Determine the (X, Y) coordinate at the center of the cell enclosing the given text.  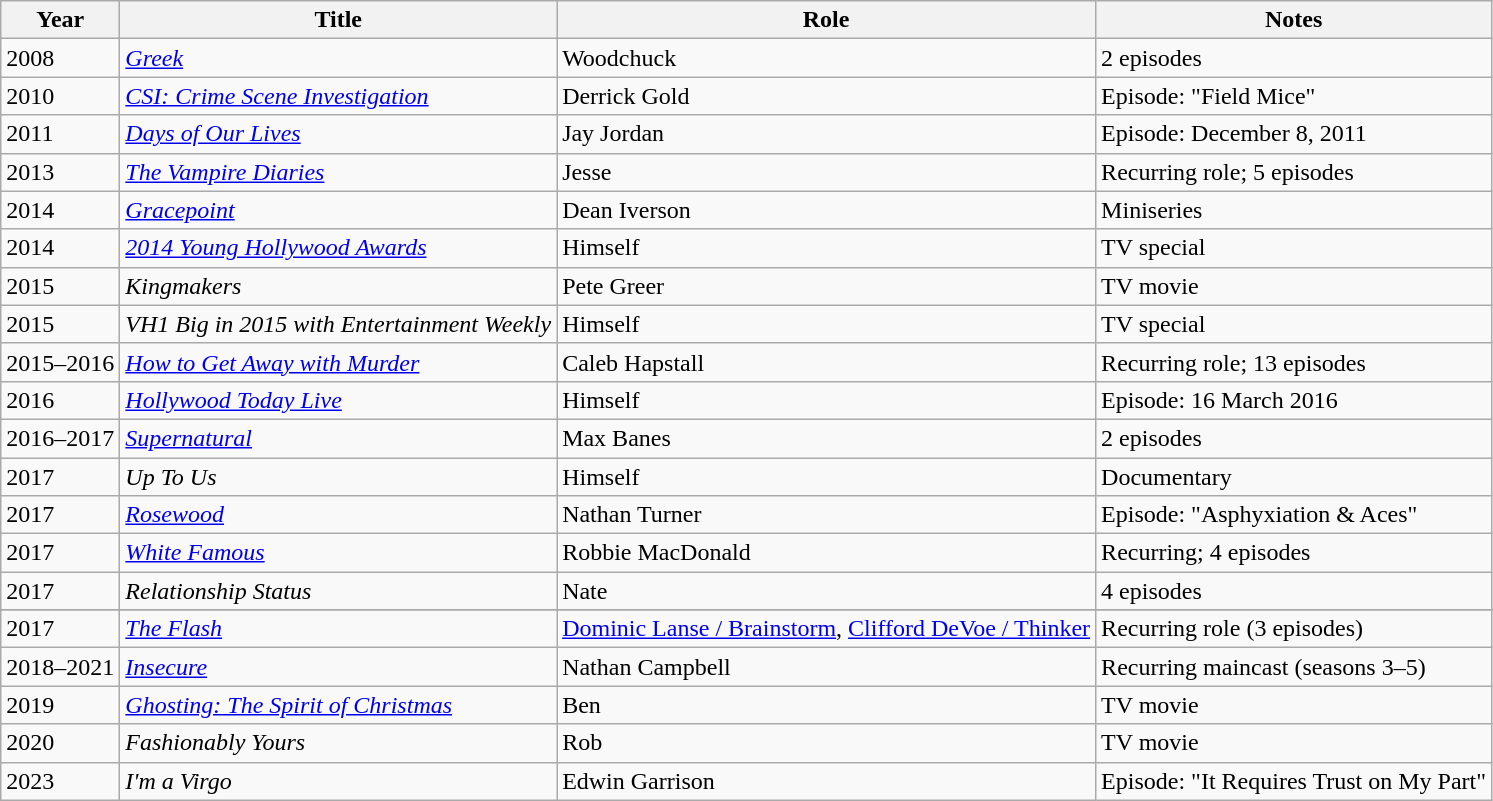
Year (60, 20)
Insecure (338, 667)
Rosewood (338, 515)
Recurring role; 5 episodes (1294, 172)
2020 (60, 743)
Episode: "It Requires Trust on My Part" (1294, 781)
I'm a Virgo (338, 781)
Nathan Campbell (826, 667)
Woodchuck (826, 58)
Gracepoint (338, 210)
Jesse (826, 172)
2013 (60, 172)
The Flash (338, 629)
How to Get Away with Murder (338, 362)
4 episodes (1294, 591)
VH1 Big in 2015 with Entertainment Weekly (338, 324)
Episode: 16 March 2016 (1294, 400)
Recurring role (3 episodes) (1294, 629)
Up To Us (338, 477)
Title (338, 20)
Greek (338, 58)
Role (826, 20)
Max Banes (826, 438)
Miniseries (1294, 210)
Recurring maincast (seasons 3–5) (1294, 667)
Pete Greer (826, 286)
Ghosting: The Spirit of Christmas (338, 705)
2018–2021 (60, 667)
Caleb Hapstall (826, 362)
Kingmakers (338, 286)
2015–2016 (60, 362)
Ben (826, 705)
Nate (826, 591)
Episode: "Field Mice" (1294, 96)
2016–2017 (60, 438)
2011 (60, 134)
Fashionably Yours (338, 743)
The Vampire Diaries (338, 172)
2019 (60, 705)
Relationship Status (338, 591)
CSI: Crime Scene Investigation (338, 96)
Robbie MacDonald (826, 553)
Episode: December 8, 2011 (1294, 134)
Supernatural (338, 438)
Nathan Turner (826, 515)
Hollywood Today Live (338, 400)
2014 Young Hollywood Awards (338, 248)
Jay Jordan (826, 134)
2016 (60, 400)
Rob (826, 743)
2008 (60, 58)
2010 (60, 96)
2023 (60, 781)
Dominic Lanse / Brainstorm, Clifford DeVoe / Thinker (826, 629)
White Famous (338, 553)
Days of Our Lives (338, 134)
Dean Iverson (826, 210)
Edwin Garrison (826, 781)
Episode: "Asphyxiation & Aces" (1294, 515)
Recurring role; 13 episodes (1294, 362)
Notes (1294, 20)
Recurring; 4 episodes (1294, 553)
Documentary (1294, 477)
Derrick Gold (826, 96)
